Scan for the cell matching the given text and deliver its (X, Y) coordinate at center. 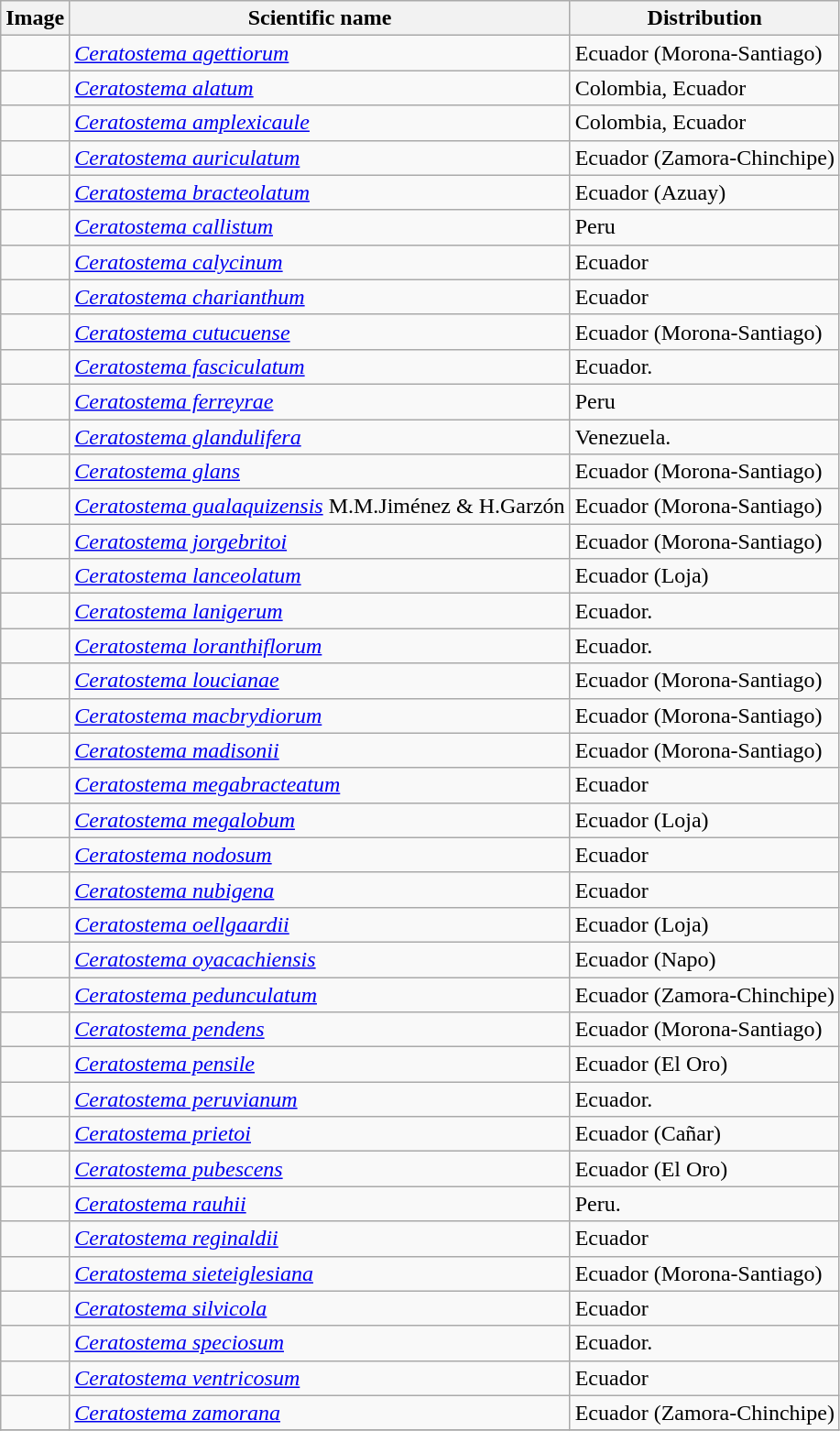
Ceratostema peruvianum (320, 1099)
Ceratostema agettiorum (320, 53)
Ceratostema gualaquizensis M.M.Jiménez & H.Garzón (320, 507)
Scientific name (320, 18)
Ceratostema madisonii (320, 750)
Ceratostema jorgebritoi (320, 541)
Ceratostema prietoi (320, 1134)
Ceratostema pedunculatum (320, 994)
Ceratostema pensile (320, 1065)
Ecuador (Cañar) (704, 1134)
Ceratostema fasciculatum (320, 366)
Ceratostema nubigena (320, 890)
Ceratostema amplexicaule (320, 123)
Ceratostema alatum (320, 88)
Ceratostema macbrydiorum (320, 715)
Ceratostema ferreyrae (320, 401)
Peru. (704, 1204)
Ceratostema auriculatum (320, 158)
Ceratostema rauhii (320, 1204)
Ceratostema ventricosum (320, 1378)
Ceratostema nodosum (320, 855)
Ceratostema glans (320, 472)
Ceratostema reginaldii (320, 1239)
Ceratostema silvicola (320, 1308)
Venezuela. (704, 437)
Ceratostema charianthum (320, 297)
Ceratostema cutucuense (320, 332)
Ecuador (Napo) (704, 959)
Ceratostema megabracteatum (320, 785)
Ceratostema pubescens (320, 1169)
Ceratostema lanigerum (320, 611)
Ceratostema zamorana (320, 1413)
Ceratostema bracteolatum (320, 192)
Ceratostema sieteiglesiana (320, 1273)
Ceratostema callistum (320, 227)
Ceratostema pendens (320, 1030)
Image (35, 18)
Ceratostema oellgaardii (320, 924)
Ceratostema loucianae (320, 681)
Distribution (704, 18)
Ceratostema speciosum (320, 1343)
Ceratostema calycinum (320, 262)
Ceratostema glandulifera (320, 437)
Ecuador (Azuay) (704, 192)
Ceratostema lanceolatum (320, 576)
Ceratostema megalobum (320, 820)
Ceratostema loranthiflorum (320, 646)
Ceratostema oyacachiensis (320, 959)
